Search for the cell housing the specified text and yield its [x, y] center coordinate. 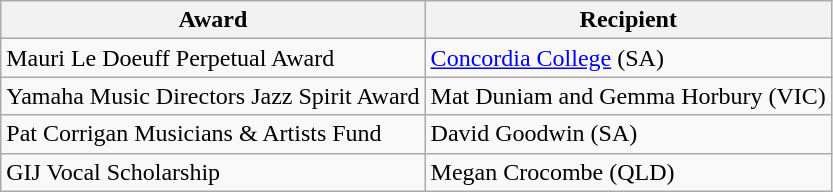
Concordia College (SA) [628, 58]
David Goodwin (SA) [628, 134]
Pat Corrigan Musicians & Artists Fund [213, 134]
Megan Crocombe (QLD) [628, 172]
Recipient [628, 20]
GIJ Vocal Scholarship [213, 172]
Award [213, 20]
Mauri Le Doeuff Perpetual Award [213, 58]
Yamaha Music Directors Jazz Spirit Award [213, 96]
Mat Duniam and Gemma Horbury (VIC) [628, 96]
